Return the (X, Y) coordinate for the center point of the cell that contains the specified text.  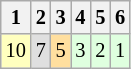
6 (120, 17)
4 (80, 17)
10 (16, 51)
7 (41, 51)
